Pinpoint the cell where the given text exists, returning its (X, Y) midpoint coordinate. 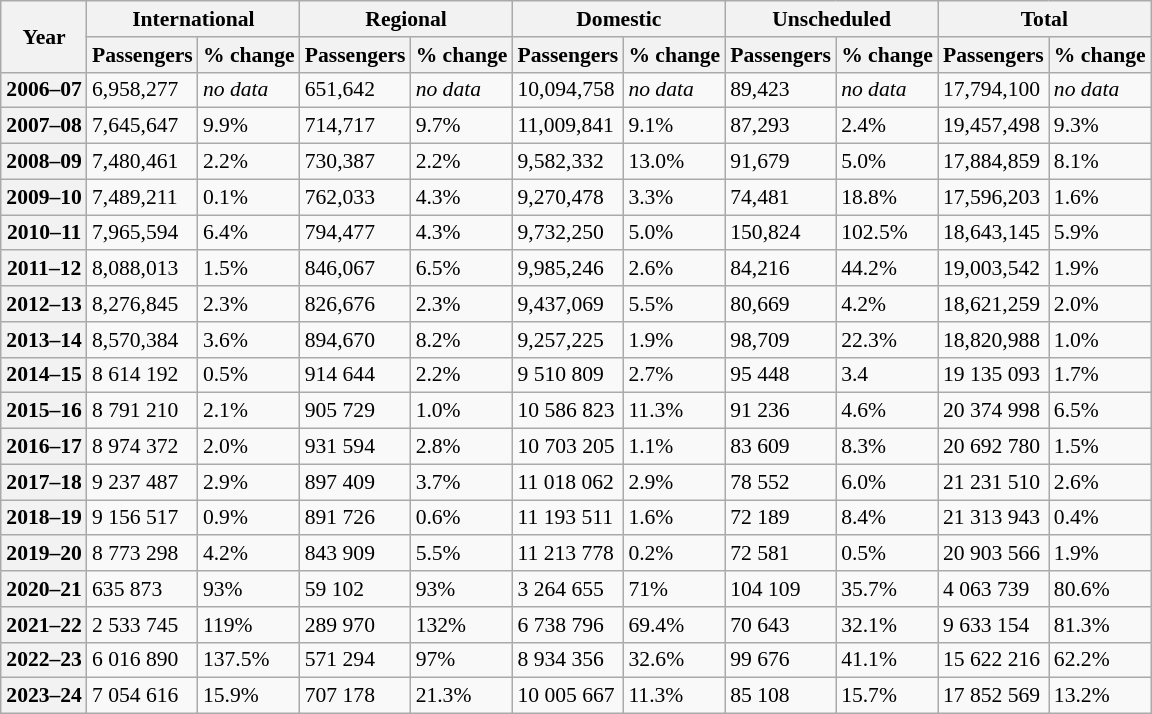
8 791 210 (142, 411)
15.9% (249, 696)
13.0% (674, 161)
8 934 356 (568, 660)
707 178 (356, 696)
4.6% (887, 411)
794,477 (356, 232)
9 633 154 (994, 624)
83 609 (780, 446)
2014–15 (44, 375)
71% (674, 589)
137.5% (249, 660)
18,643,145 (994, 232)
41.1% (887, 660)
10 586 823 (568, 411)
44.2% (887, 268)
2.7% (674, 375)
20 692 780 (994, 446)
9.7% (462, 126)
1.1% (674, 446)
35.7% (887, 589)
Unscheduled (832, 19)
32.6% (674, 660)
6.4% (249, 232)
17,596,203 (994, 197)
2015–16 (44, 411)
9 156 517 (142, 518)
846,067 (356, 268)
22.3% (887, 339)
150,824 (780, 232)
9,257,225 (568, 339)
9,437,069 (568, 304)
9.1% (674, 126)
2018–19 (44, 518)
32.1% (887, 624)
8,088,013 (142, 268)
10,094,758 (568, 90)
15.7% (887, 696)
132% (462, 624)
119% (249, 624)
91 236 (780, 411)
69.4% (674, 624)
11,009,841 (568, 126)
2009–10 (44, 197)
62.2% (1100, 660)
2.1% (249, 411)
7,965,594 (142, 232)
894,670 (356, 339)
2019–20 (44, 553)
2017–18 (44, 482)
0.4% (1100, 518)
99 676 (780, 660)
9 510 809 (568, 375)
17,884,859 (994, 161)
13.2% (1100, 696)
11 018 062 (568, 482)
2.4% (887, 126)
15 622 216 (994, 660)
2007–08 (44, 126)
289 970 (356, 624)
7,489,211 (142, 197)
2021–22 (44, 624)
18,621,259 (994, 304)
21 313 943 (994, 518)
21 231 510 (994, 482)
0.2% (674, 553)
4 063 739 (994, 589)
89,423 (780, 90)
9 237 487 (142, 482)
2 533 745 (142, 624)
International (194, 19)
2011–12 (44, 268)
0.6% (462, 518)
59 102 (356, 589)
85 108 (780, 696)
84,216 (780, 268)
3.6% (249, 339)
3.3% (674, 197)
Domestic (618, 19)
2020–21 (44, 589)
730,387 (356, 161)
2023–24 (44, 696)
9.9% (249, 126)
18.8% (887, 197)
8 614 192 (142, 375)
897 409 (356, 482)
2016–17 (44, 446)
19,003,542 (994, 268)
11 193 511 (568, 518)
5.9% (1100, 232)
3 264 655 (568, 589)
80,669 (780, 304)
11 213 778 (568, 553)
20 374 998 (994, 411)
8,570,384 (142, 339)
7,645,647 (142, 126)
6 016 890 (142, 660)
Year (44, 36)
98,709 (780, 339)
70 643 (780, 624)
2022–23 (44, 660)
78 552 (780, 482)
1.7% (1100, 375)
2012–13 (44, 304)
8 974 372 (142, 446)
104 109 (780, 589)
74,481 (780, 197)
102.5% (887, 232)
931 594 (356, 446)
72 189 (780, 518)
8 773 298 (142, 553)
80.6% (1100, 589)
0.9% (249, 518)
18,820,988 (994, 339)
87,293 (780, 126)
10 703 205 (568, 446)
8.3% (887, 446)
891 726 (356, 518)
826,676 (356, 304)
2008–09 (44, 161)
8.1% (1100, 161)
9,270,478 (568, 197)
Regional (406, 19)
2.8% (462, 446)
914 644 (356, 375)
843 909 (356, 553)
6.0% (887, 482)
21.3% (462, 696)
2013–14 (44, 339)
20 903 566 (994, 553)
19,457,498 (994, 126)
9,985,246 (568, 268)
8,276,845 (142, 304)
9,732,250 (568, 232)
762,033 (356, 197)
571 294 (356, 660)
2010–11 (44, 232)
9,582,332 (568, 161)
10 005 667 (568, 696)
7 054 616 (142, 696)
2006–07 (44, 90)
635 873 (142, 589)
8.4% (887, 518)
7,480,461 (142, 161)
6,958,277 (142, 90)
19 135 093 (994, 375)
72 581 (780, 553)
0.1% (249, 197)
Total (1044, 19)
3.4 (887, 375)
651,642 (356, 90)
8.2% (462, 339)
91,679 (780, 161)
905 729 (356, 411)
17 852 569 (994, 696)
3.7% (462, 482)
81.3% (1100, 624)
97% (462, 660)
17,794,100 (994, 90)
95 448 (780, 375)
9.3% (1100, 126)
6 738 796 (568, 624)
714,717 (356, 126)
